Capture the cell that displays the provided text and extract its (x, y) central coordinate. 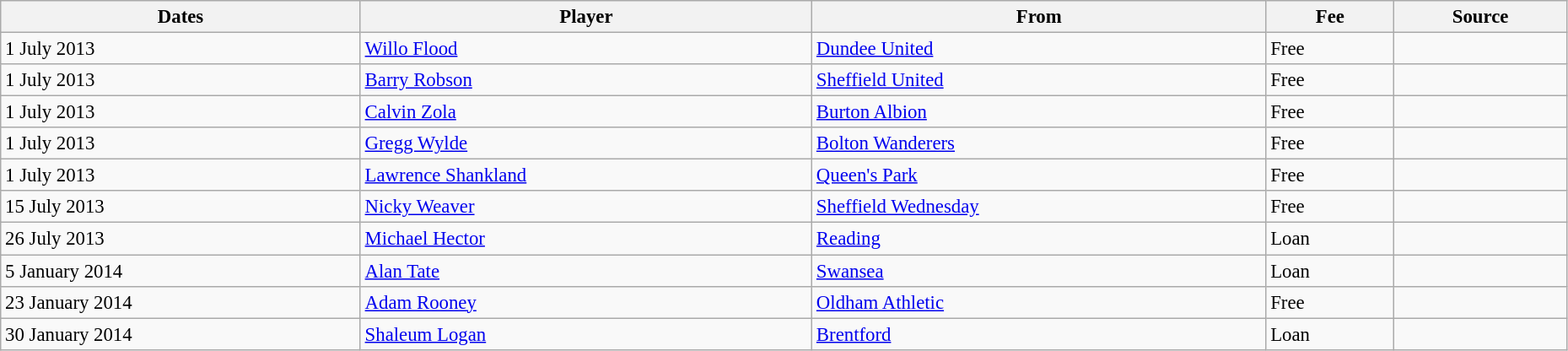
5 January 2014 (181, 271)
Queen's Park (1039, 175)
Gregg Wylde (585, 143)
Shaleum Logan (585, 334)
Barry Robson (585, 80)
Dundee United (1039, 49)
Oldham Athletic (1039, 302)
Adam Rooney (585, 302)
Sheffield United (1039, 80)
30 January 2014 (181, 334)
Nicky Weaver (585, 207)
Burton Albion (1039, 112)
Willo Flood (585, 49)
Lawrence Shankland (585, 175)
Fee (1330, 17)
Calvin Zola (585, 112)
From (1039, 17)
26 July 2013 (181, 239)
Alan Tate (585, 271)
Swansea (1039, 271)
Bolton Wanderers (1039, 143)
Michael Hector (585, 239)
Source (1481, 17)
Dates (181, 17)
Reading (1039, 239)
Sheffield Wednesday (1039, 207)
15 July 2013 (181, 207)
23 January 2014 (181, 302)
Player (585, 17)
Brentford (1039, 334)
